Output the [X, Y] coordinate of the center of the cell containing the given text.  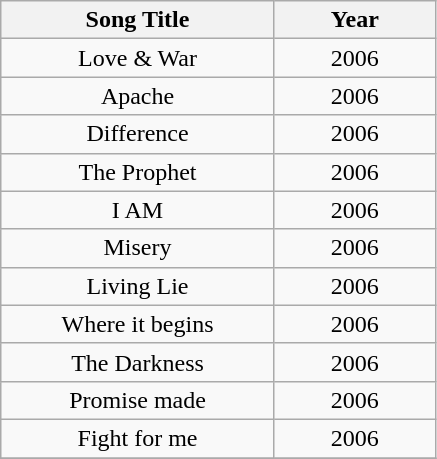
Where it begins [138, 324]
Difference [138, 134]
Living Lie [138, 286]
I AM [138, 210]
The Prophet [138, 172]
The Darkness [138, 362]
Year [354, 20]
Promise made [138, 400]
Love & War [138, 58]
Misery [138, 248]
Apache [138, 96]
Fight for me [138, 438]
Song Title [138, 20]
